Locate the cell with the specified text and output its [X, Y] center coordinate. 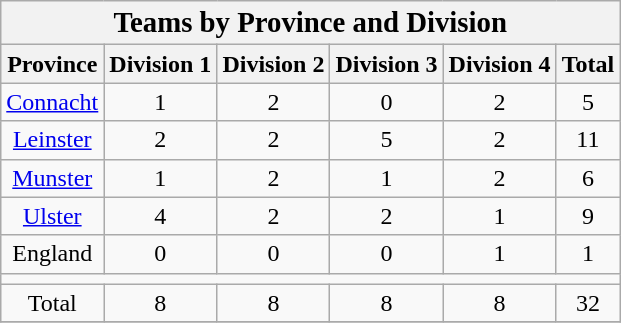
Division 3 [386, 64]
9 [588, 216]
6 [588, 178]
Province [52, 64]
Division 1 [160, 64]
Connacht [52, 102]
Ulster [52, 216]
11 [588, 140]
4 [160, 216]
Teams by Province and Division [310, 23]
Division 2 [274, 64]
Munster [52, 178]
32 [588, 303]
Division 4 [500, 64]
Leinster [52, 140]
England [52, 254]
